Detect which cell encompasses the target text, then output its (X, Y) center coordinate. 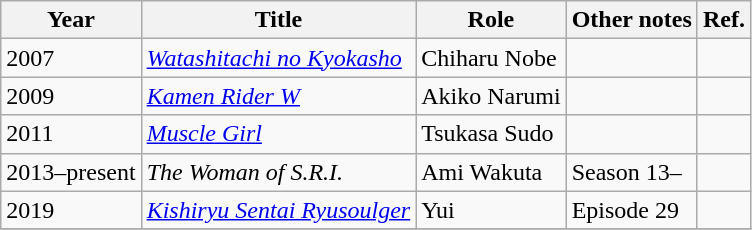
Akiko Narumi (491, 96)
Season 13– (632, 172)
Episode 29 (632, 210)
Yui (491, 210)
Chiharu Nobe (491, 58)
Other notes (632, 20)
2007 (71, 58)
Ami Wakuta (491, 172)
Ref. (724, 20)
2019 (71, 210)
Role (491, 20)
Watashitachi no Kyokasho (278, 58)
Year (71, 20)
Title (278, 20)
2009 (71, 96)
2013–present (71, 172)
Kamen Rider W (278, 96)
Kishiryu Sentai Ryusoulger (278, 210)
Tsukasa Sudo (491, 134)
Muscle Girl (278, 134)
2011 (71, 134)
The Woman of S.R.I. (278, 172)
